Locate the cell with the specified text and output its (X, Y) center coordinate. 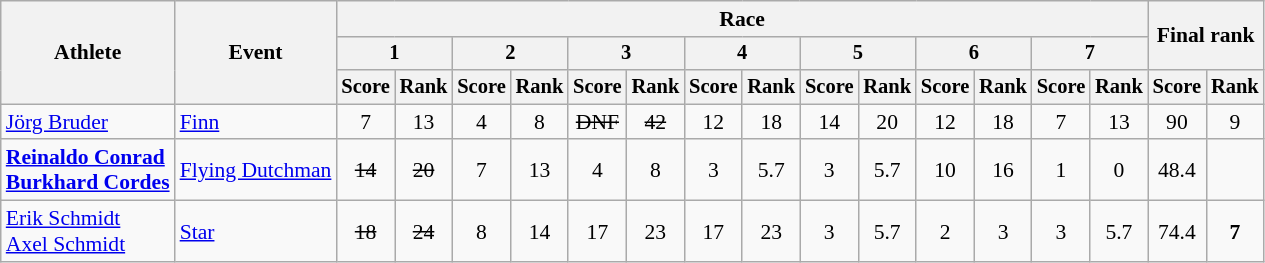
74.4 (1177, 232)
90 (1177, 122)
9 (1235, 122)
0 (1119, 170)
42 (656, 122)
48.4 (1177, 170)
5 (858, 54)
Race (742, 19)
Reinaldo ConradBurkhard Cordes (88, 170)
DNF (597, 122)
Finn (256, 122)
24 (424, 232)
Star (256, 232)
Jörg Bruder (88, 122)
Flying Dutchman (256, 170)
Athlete (88, 52)
6 (974, 54)
Final rank (1206, 36)
10 (945, 170)
Erik SchmidtAxel Schmidt (88, 232)
16 (1003, 170)
Event (256, 52)
